From the cell containing the given text, extract its center point as [x, y] coordinate. 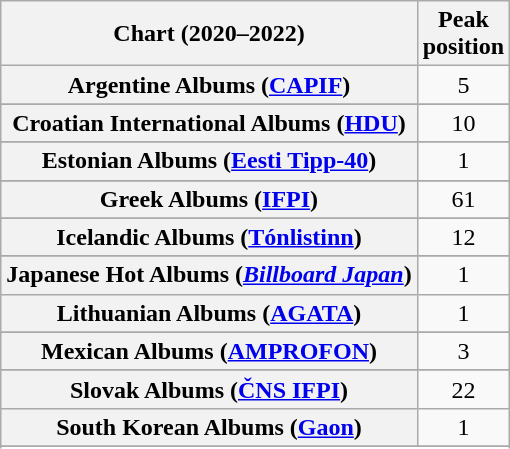
South Korean Albums (Gaon) [209, 427]
Slovak Albums (ČNS IFPI) [209, 389]
10 [463, 123]
12 [463, 237]
Lithuanian Albums (AGATA) [209, 313]
Peakposition [463, 34]
3 [463, 351]
Argentine Albums (CAPIF) [209, 85]
5 [463, 85]
Estonian Albums (Eesti Tipp-40) [209, 161]
22 [463, 389]
Icelandic Albums (Tónlistinn) [209, 237]
Mexican Albums (AMPROFON) [209, 351]
61 [463, 199]
Croatian International Albums (HDU) [209, 123]
Chart (2020–2022) [209, 34]
Japanese Hot Albums (Billboard Japan) [209, 275]
Greek Albums (IFPI) [209, 199]
